Search for the cell housing the specified text and yield its (X, Y) center coordinate. 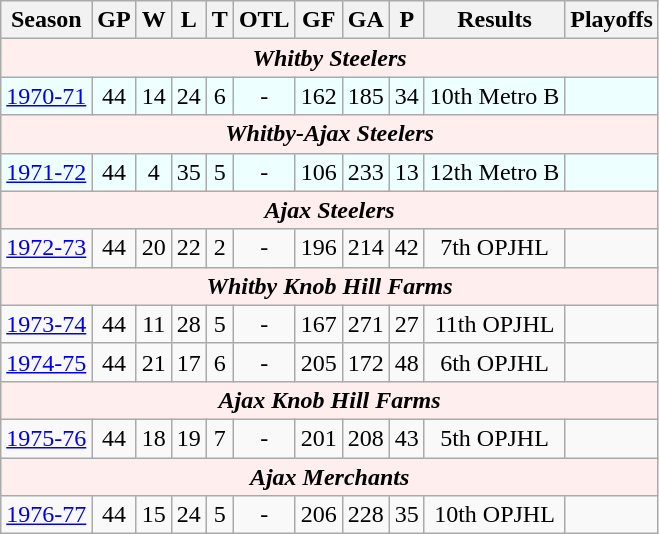
OTL (264, 20)
14 (154, 96)
10th OPJHL (494, 515)
1972-73 (46, 248)
Whitby-Ajax Steelers (330, 134)
GA (366, 20)
13 (406, 172)
Ajax Steelers (330, 210)
Whitby Knob Hill Farms (330, 286)
4 (154, 172)
Ajax Merchants (330, 477)
1973-74 (46, 324)
5th OPJHL (494, 438)
106 (318, 172)
1975-76 (46, 438)
167 (318, 324)
10th Metro B (494, 96)
7th OPJHL (494, 248)
GP (114, 20)
P (406, 20)
11th OPJHL (494, 324)
Ajax Knob Hill Farms (330, 400)
20 (154, 248)
Season (46, 20)
233 (366, 172)
7 (220, 438)
17 (188, 362)
271 (366, 324)
228 (366, 515)
1971-72 (46, 172)
48 (406, 362)
172 (366, 362)
T (220, 20)
43 (406, 438)
19 (188, 438)
34 (406, 96)
1970-71 (46, 96)
185 (366, 96)
206 (318, 515)
214 (366, 248)
GF (318, 20)
1976-77 (46, 515)
2 (220, 248)
21 (154, 362)
Whitby Steelers (330, 58)
Playoffs (612, 20)
27 (406, 324)
22 (188, 248)
W (154, 20)
28 (188, 324)
162 (318, 96)
Results (494, 20)
15 (154, 515)
L (188, 20)
205 (318, 362)
201 (318, 438)
196 (318, 248)
11 (154, 324)
18 (154, 438)
12th Metro B (494, 172)
6th OPJHL (494, 362)
42 (406, 248)
208 (366, 438)
1974-75 (46, 362)
